Search for the cell housing the specified text and yield its (x, y) center coordinate. 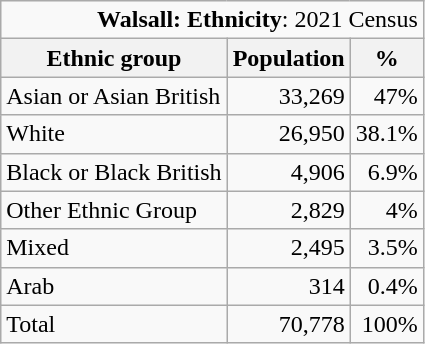
0.4% (386, 286)
2,829 (288, 210)
Black or Black British (114, 172)
6.9% (386, 172)
Mixed (114, 248)
Arab (114, 286)
70,778 (288, 324)
4,906 (288, 172)
314 (288, 286)
Ethnic group (114, 58)
4% (386, 210)
47% (386, 96)
3.5% (386, 248)
100% (386, 324)
38.1% (386, 134)
White (114, 134)
Population (288, 58)
2,495 (288, 248)
Walsall: Ethnicity: 2021 Census (212, 20)
26,950 (288, 134)
Other Ethnic Group (114, 210)
33,269 (288, 96)
Asian or Asian British (114, 96)
% (386, 58)
Total (114, 324)
